Scan for the cell matching the given text and deliver its [x, y] coordinate at center. 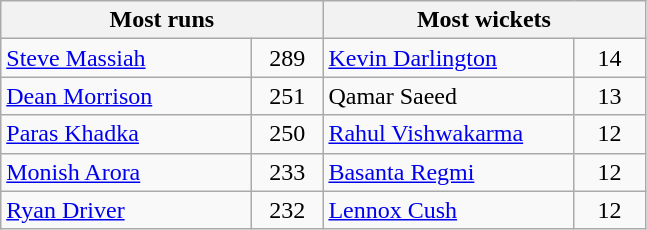
14 [610, 58]
289 [288, 58]
250 [288, 134]
Paras Khadka [126, 134]
232 [288, 210]
233 [288, 172]
Qamar Saeed [448, 96]
Rahul Vishwakarma [448, 134]
13 [610, 96]
Most wickets [484, 20]
Ryan Driver [126, 210]
Lennox Cush [448, 210]
Dean Morrison [126, 96]
Most runs [162, 20]
251 [288, 96]
Kevin Darlington [448, 58]
Monish Arora [126, 172]
Steve Massiah [126, 58]
Basanta Regmi [448, 172]
